Extract the (x, y) coordinate from the center of the cell holding the provided text.  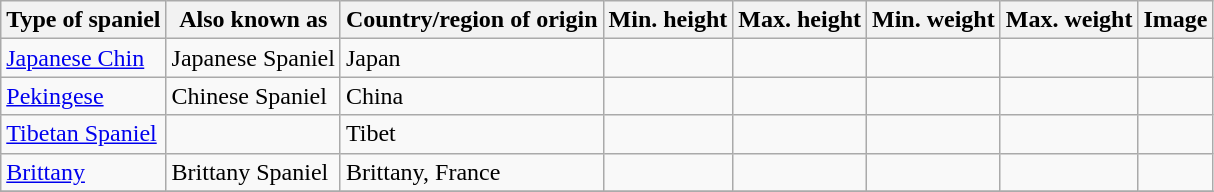
Japanese Spaniel (253, 58)
Pekingese (84, 96)
Brittany Spaniel (253, 172)
Chinese Spaniel (253, 96)
Japanese Chin (84, 58)
Max. weight (1069, 20)
Japan (472, 58)
Max. height (800, 20)
Tibetan Spaniel (84, 134)
Min. weight (934, 20)
Min. height (668, 20)
Tibet (472, 134)
Image (1176, 20)
China (472, 96)
Brittany (84, 172)
Also known as (253, 20)
Type of spaniel (84, 20)
Brittany, France (472, 172)
Country/region of origin (472, 20)
